Locate the cell with the specified text and output its [X, Y] center coordinate. 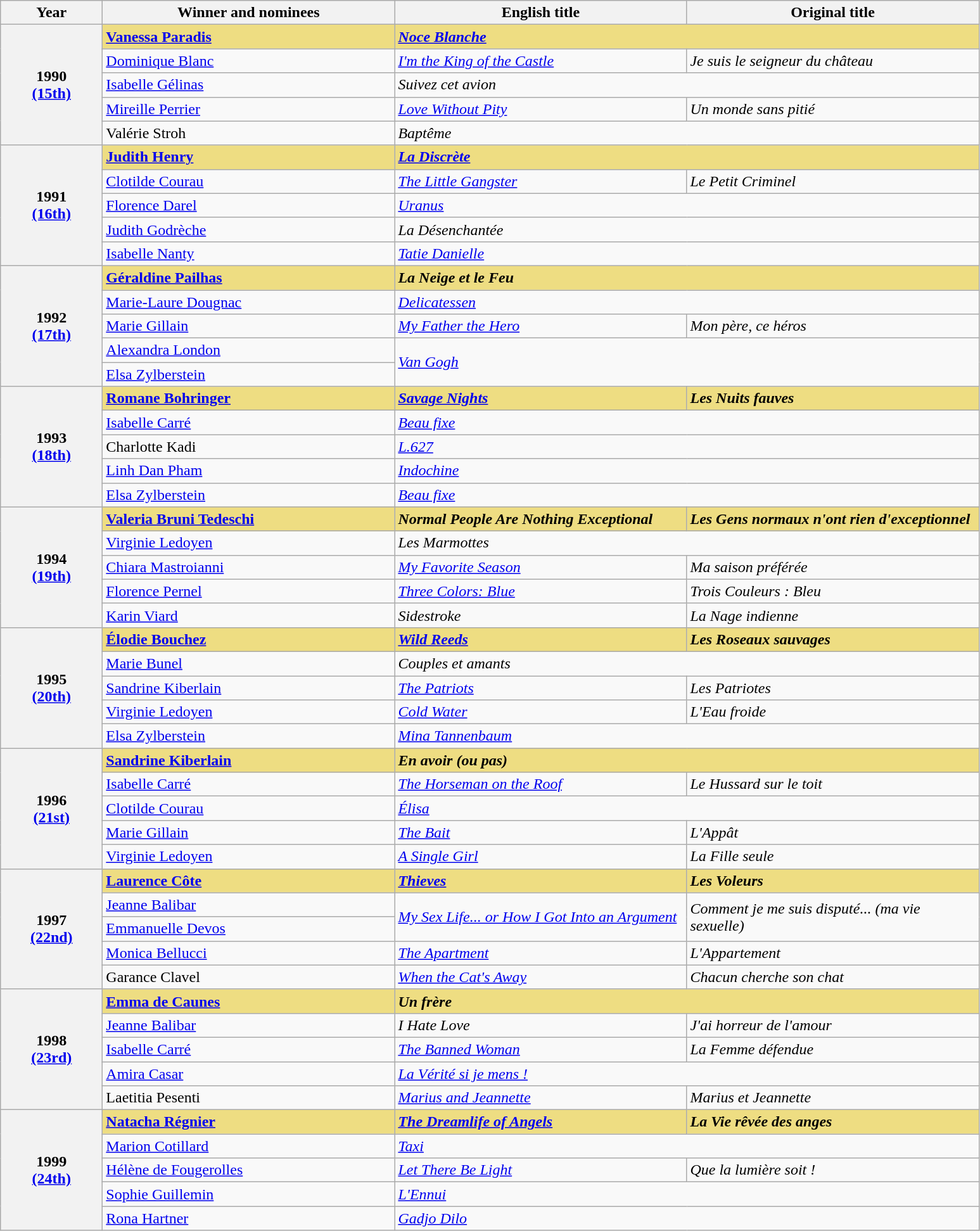
Noce Blanche [687, 37]
Sophie Guillemin [248, 1194]
Laurence Côte [248, 881]
Le Hussard sur le toit [832, 784]
Les Nuits fauves [832, 399]
Laetitia Pesenti [248, 1098]
Vanessa Paradis [248, 37]
Thieves [541, 881]
La Discrète [687, 157]
1992(17th) [52, 326]
1993(18th) [52, 447]
1990(15th) [52, 85]
Un frère [687, 1001]
I Hate Love [541, 1025]
The Horseman on the Roof [541, 784]
Couples et amants [687, 663]
Savage Nights [541, 399]
Le Petit Criminel [832, 181]
Emmanuelle Devos [248, 929]
1995(20th) [52, 687]
L'Appât [832, 832]
Que la lumière soit ! [832, 1170]
Indochine [687, 471]
L.627 [687, 447]
Three Colors: Blue [541, 591]
La Nage indienne [832, 615]
Les Patriotes [832, 687]
Un monde sans pitié [832, 109]
Van Gogh [687, 362]
Les Roseaux sauvages [832, 639]
When the Cat's Away [541, 977]
Mon père, ce héros [832, 326]
Marie-Laure Dougnac [248, 302]
Original title [832, 13]
Marie Bunel [248, 663]
Suivez cet avion [687, 85]
Géraldine Pailhas [248, 277]
1999(24th) [52, 1170]
The Dreamlife of Angels [541, 1122]
A Single Girl [541, 857]
Gadjo Dilo [687, 1218]
Dominique Blanc [248, 61]
Sidestroke [541, 615]
La Désenchantée [687, 229]
Charlotte Kadi [248, 447]
Trois Couleurs : Bleu [832, 591]
Les Voleurs [832, 881]
Delicatessen [687, 302]
Cold Water [541, 712]
Linh Dan Pham [248, 471]
Monica Bellucci [248, 953]
1998(23rd) [52, 1049]
La Vérité si je mens ! [687, 1074]
Florence Pernel [248, 591]
Judith Henry [248, 157]
Isabelle Gélinas [248, 85]
Garance Clavel [248, 977]
Élodie Bouchez [248, 639]
Winner and nominees [248, 13]
Uranus [687, 205]
Mina Tannenbaum [687, 736]
Marion Cotillard [248, 1146]
My Father the Hero [541, 326]
Florence Darel [248, 205]
Ma saison préférée [832, 567]
L'Appartement [832, 953]
Marius et Jeannette [832, 1098]
The Patriots [541, 687]
Valérie Stroh [248, 133]
Judith Godrèche [248, 229]
Love Without Pity [541, 109]
Comment je me suis disputé... (ma vie sexuelle) [832, 917]
J'ai horreur de l'amour [832, 1025]
Chacun cherche son chat [832, 977]
Les Gens normaux n'ont rien d'exceptionnel [832, 519]
L'Eau froide [832, 712]
L'Ennui [687, 1194]
Mireille Perrier [248, 109]
Les Marmottes [687, 543]
Élisa [687, 808]
Normal People Are Nothing Exceptional [541, 519]
Chiara Mastroianni [248, 567]
Natacha Régnier [248, 1122]
Je suis le seigneur du château [832, 61]
Wild Reeds [541, 639]
My Sex Life... or How I Got Into an Argument [541, 917]
The Bait [541, 832]
1994(19th) [52, 567]
1996(21st) [52, 808]
Karin Viard [248, 615]
Romane Bohringer [248, 399]
1991(16th) [52, 205]
Year [52, 13]
Isabelle Nanty [248, 253]
Valeria Bruni Tedeschi [248, 519]
Let There Be Light [541, 1170]
Alexandra London [248, 350]
Marius and Jeannette [541, 1098]
I'm the King of the Castle [541, 61]
English title [541, 13]
La Fille seule [832, 857]
La Neige et le Feu [687, 277]
Hélène de Fougerolles [248, 1170]
Tatie Danielle [687, 253]
En avoir (ou pas) [687, 760]
Rona Hartner [248, 1218]
My Favorite Season [541, 567]
1997(22nd) [52, 929]
Emma de Caunes [248, 1001]
La Vie rêvée des anges [832, 1122]
The Banned Woman [541, 1049]
Amira Casar [248, 1074]
The Apartment [541, 953]
Baptême [687, 133]
Taxi [687, 1146]
The Little Gangster [541, 181]
La Femme défendue [832, 1049]
